Detect which cell encompasses the target text, then output its (x, y) center coordinate. 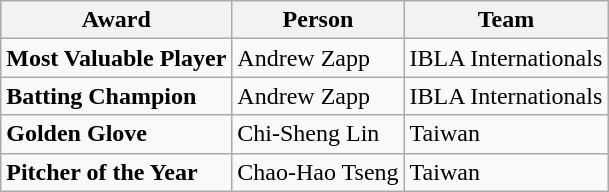
Golden Glove (116, 134)
Most Valuable Player (116, 58)
Chi-Sheng Lin (318, 134)
Team (506, 20)
Award (116, 20)
Person (318, 20)
Batting Champion (116, 96)
Pitcher of the Year (116, 172)
Chao-Hao Tseng (318, 172)
